Output the (X, Y) coordinate of the center of the cell containing the given text.  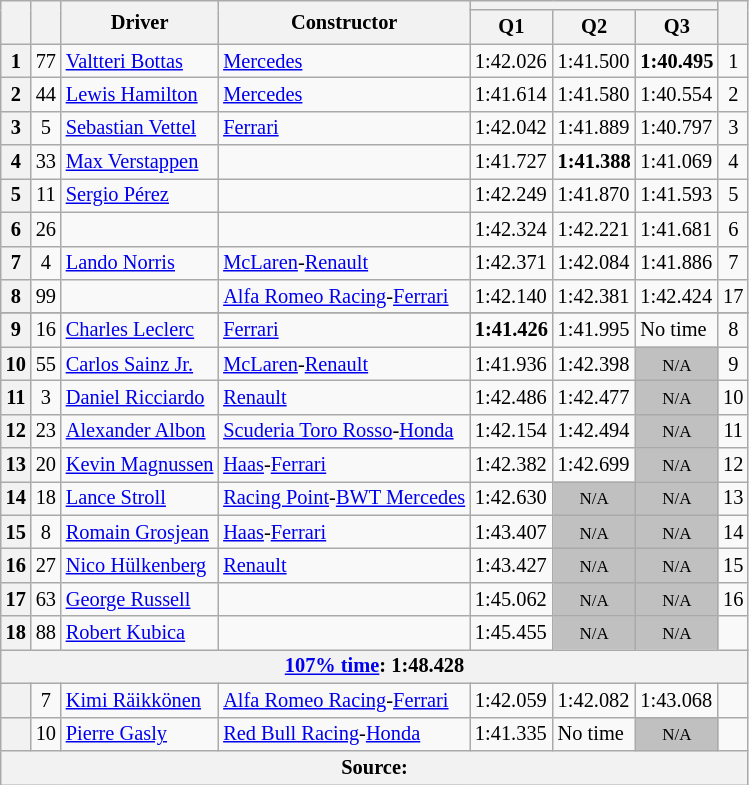
1:42.398 (594, 364)
1:42.382 (512, 465)
1:42.424 (676, 296)
23 (46, 431)
1:45.455 (512, 633)
1:43.427 (512, 565)
Red Bull Racing-Honda (344, 734)
Lance Stroll (140, 498)
Nico Hülkenberg (140, 565)
Pierre Gasly (140, 734)
Kimi Räikkönen (140, 700)
Charles Leclerc (140, 330)
1:41.995 (594, 330)
Q2 (594, 27)
1:41.335 (512, 734)
1:42.324 (512, 229)
20 (46, 465)
Constructor (344, 22)
107% time: 1:48.428 (375, 666)
1:42.221 (594, 229)
44 (46, 94)
Sebastian Vettel (140, 128)
1:42.371 (512, 263)
Kevin Magnussen (140, 465)
63 (46, 599)
1:41.069 (676, 162)
1:42.699 (594, 465)
Lewis Hamilton (140, 94)
55 (46, 364)
1:42.494 (594, 431)
1:42.059 (512, 700)
26 (46, 229)
1:43.407 (512, 532)
1:43.068 (676, 700)
1:42.140 (512, 296)
Max Verstappen (140, 162)
1:42.042 (512, 128)
1:41.500 (594, 61)
1:45.062 (512, 599)
Scuderia Toro Rosso-Honda (344, 431)
1:42.026 (512, 61)
Q1 (512, 27)
27 (46, 565)
1:42.084 (594, 263)
88 (46, 633)
1:41.614 (512, 94)
Valtteri Bottas (140, 61)
Alexander Albon (140, 431)
1:41.936 (512, 364)
1:42.154 (512, 431)
1:41.388 (594, 162)
1:41.870 (594, 195)
1:41.426 (512, 330)
77 (46, 61)
Carlos Sainz Jr. (140, 364)
Q3 (676, 27)
Robert Kubica (140, 633)
Lando Norris (140, 263)
Sergio Pérez (140, 195)
1:42.630 (512, 498)
1:42.486 (512, 397)
1:40.495 (676, 61)
Romain Grosjean (140, 532)
Racing Point-BWT Mercedes (344, 498)
1:41.580 (594, 94)
Driver (140, 22)
33 (46, 162)
1:40.554 (676, 94)
1:42.082 (594, 700)
99 (46, 296)
Daniel Ricciardo (140, 397)
George Russell (140, 599)
1:42.477 (594, 397)
1:42.381 (594, 296)
1:41.727 (512, 162)
1:41.889 (594, 128)
1:42.249 (512, 195)
1:41.593 (676, 195)
1:41.681 (676, 229)
Source: (375, 767)
1:41.886 (676, 263)
1:40.797 (676, 128)
